Find where the given text appears and provide that cell's center as (X, Y) coordinate. 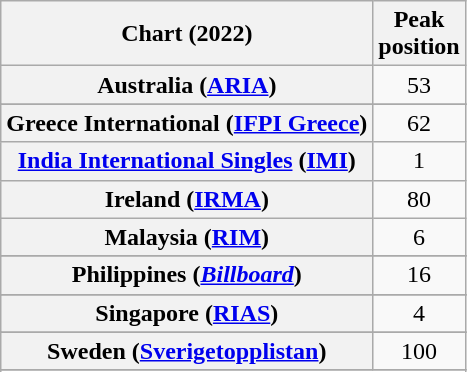
1 (419, 161)
16 (419, 275)
Australia (ARIA) (187, 85)
Peakposition (419, 34)
Malaysia (RIM) (187, 237)
4 (419, 313)
53 (419, 85)
Philippines (Billboard) (187, 275)
80 (419, 199)
Sweden (Sverigetopplistan) (187, 351)
Singapore (RIAS) (187, 313)
India International Singles (IMI) (187, 161)
Greece International (IFPI Greece) (187, 123)
62 (419, 123)
Chart (2022) (187, 34)
6 (419, 237)
100 (419, 351)
Ireland (IRMA) (187, 199)
